Detect which cell encompasses the target text, then output its (X, Y) center coordinate. 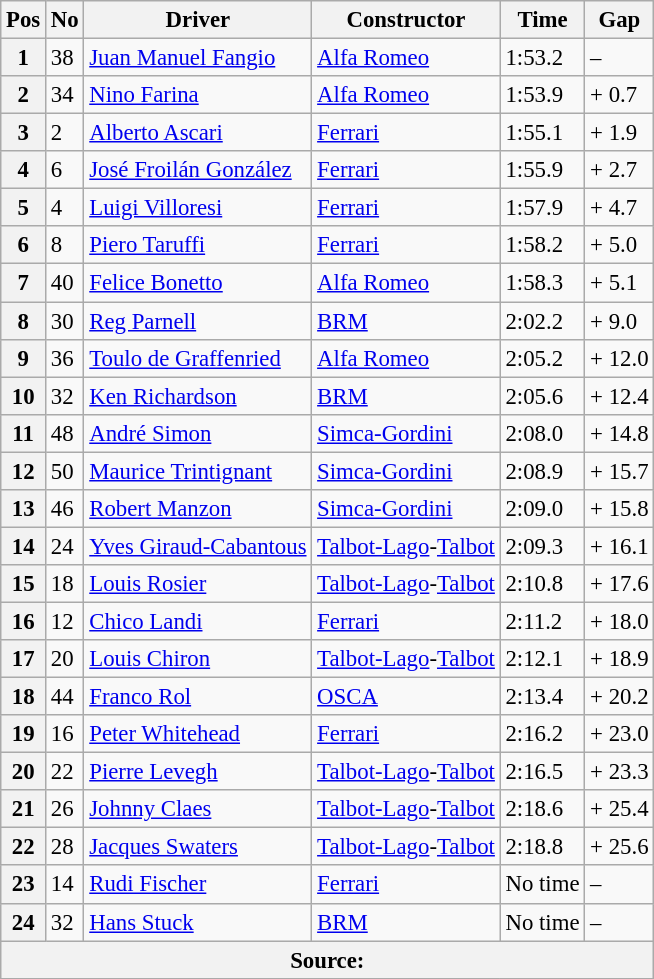
+ 20.2 (620, 697)
Felice Bonetto (198, 283)
1:58.3 (542, 283)
21 (24, 809)
1:55.9 (542, 170)
+ 15.8 (620, 509)
Maurice Trintignant (198, 471)
+ 4.7 (620, 208)
Gap (620, 20)
2:11.2 (542, 621)
+ 0.7 (620, 95)
Robert Manzon (198, 509)
44 (65, 697)
+ 25.6 (620, 847)
Luigi Villoresi (198, 208)
+ 17.6 (620, 584)
Toulo de Graffenried (198, 358)
2:09.0 (542, 509)
Jacques Swaters (198, 847)
Peter Whitehead (198, 734)
Rudi Fischer (198, 885)
+ 23.3 (620, 772)
48 (65, 433)
+ 1.9 (620, 133)
9 (24, 358)
2:16.2 (542, 734)
No (65, 20)
30 (65, 321)
13 (24, 509)
Piero Taruffi (198, 245)
Reg Parnell (198, 321)
+ 2.7 (620, 170)
Nino Farina (198, 95)
Constructor (406, 20)
+ 5.0 (620, 245)
5 (24, 208)
26 (65, 809)
2:02.2 (542, 321)
Louis Rosier (198, 584)
Pos (24, 20)
Juan Manuel Fangio (198, 58)
Driver (198, 20)
38 (65, 58)
+ 5.1 (620, 283)
2:08.0 (542, 433)
+ 25.4 (620, 809)
2:08.9 (542, 471)
+ 18.0 (620, 621)
+ 14.8 (620, 433)
Pierre Levegh (198, 772)
Louis Chiron (198, 659)
17 (24, 659)
15 (24, 584)
+ 18.9 (620, 659)
2:10.8 (542, 584)
2:18.6 (542, 809)
34 (65, 95)
+ 15.7 (620, 471)
1 (24, 58)
+ 23.0 (620, 734)
3 (24, 133)
1:53.9 (542, 95)
23 (24, 885)
Time (542, 20)
+ 16.1 (620, 546)
11 (24, 433)
50 (65, 471)
2:09.3 (542, 546)
Hans Stuck (198, 922)
Franco Rol (198, 697)
1:58.2 (542, 245)
Chico Landi (198, 621)
36 (65, 358)
28 (65, 847)
Yves Giraud-Cabantous (198, 546)
10 (24, 396)
2:18.8 (542, 847)
1:57.9 (542, 208)
1:55.1 (542, 133)
Ken Richardson (198, 396)
2:16.5 (542, 772)
José Froilán González (198, 170)
2:05.6 (542, 396)
Source: (328, 960)
+ 12.4 (620, 396)
2:12.1 (542, 659)
1:53.2 (542, 58)
46 (65, 509)
+ 9.0 (620, 321)
OSCA (406, 697)
40 (65, 283)
Johnny Claes (198, 809)
19 (24, 734)
2:13.4 (542, 697)
+ 12.0 (620, 358)
2:05.2 (542, 358)
7 (24, 283)
André Simon (198, 433)
Alberto Ascari (198, 133)
